Pinpoint the cell where the given text exists, returning its (X, Y) midpoint coordinate. 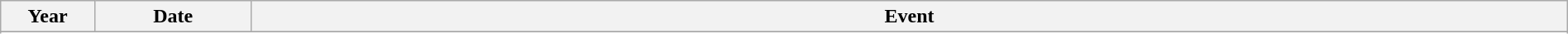
Year (48, 17)
Event (910, 17)
Date (172, 17)
